Pinpoint the cell where the given text exists, returning its [X, Y] midpoint coordinate. 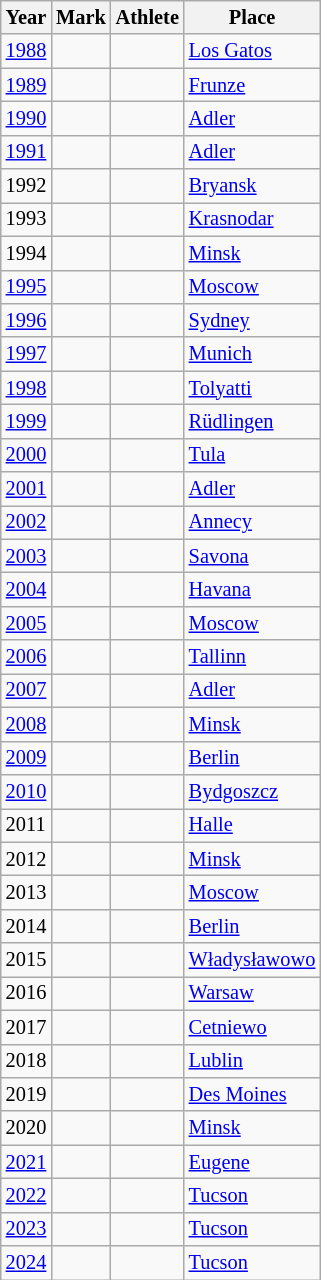
Halle [252, 825]
2009 [26, 758]
Havana [252, 589]
Athlete [148, 17]
1997 [26, 354]
2024 [26, 1263]
2018 [26, 1061]
Tallinn [252, 657]
Rüdlingen [252, 421]
2020 [26, 1128]
2012 [26, 859]
2002 [26, 522]
2017 [26, 1027]
Sydney [252, 320]
2023 [26, 1229]
2016 [26, 993]
Year [26, 17]
2019 [26, 1094]
Des Moines [252, 1094]
1993 [26, 219]
Tolyatti [252, 388]
2004 [26, 589]
1991 [26, 152]
2007 [26, 690]
2014 [26, 926]
2021 [26, 1162]
2000 [26, 455]
2008 [26, 724]
Bryansk [252, 186]
Bydgoszcz [252, 791]
Cetniewo [252, 1027]
1992 [26, 186]
1996 [26, 320]
Eugene [252, 1162]
Tula [252, 455]
1988 [26, 51]
1989 [26, 85]
Los Gatos [252, 51]
Frunze [252, 85]
Savona [252, 556]
2011 [26, 825]
Lublin [252, 1061]
Władysławowo [252, 960]
Place [252, 17]
2001 [26, 489]
2003 [26, 556]
2005 [26, 623]
2010 [26, 791]
2015 [26, 960]
Annecy [252, 522]
1998 [26, 388]
1995 [26, 287]
1990 [26, 118]
Krasnodar [252, 219]
2013 [26, 892]
2022 [26, 1195]
Munich [252, 354]
Warsaw [252, 993]
1999 [26, 421]
Mark [81, 17]
1994 [26, 253]
2006 [26, 657]
